Capture the cell that displays the provided text and extract its [X, Y] central coordinate. 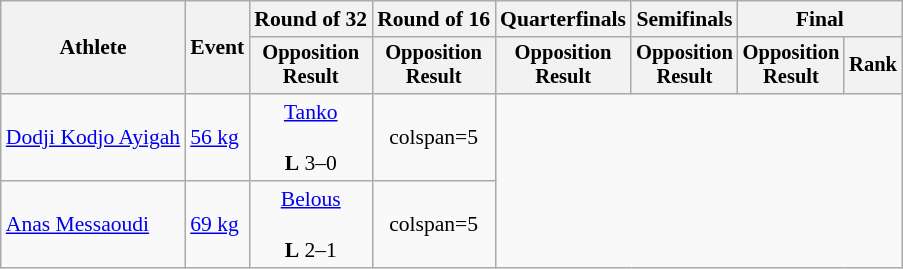
Anas Messaoudi [93, 224]
69 kg [217, 224]
BelousL 2–1 [310, 224]
Round of 32 [310, 19]
56 kg [217, 138]
TankoL 3–0 [310, 138]
Semifinals [684, 19]
Rank [873, 66]
Round of 16 [434, 19]
Athlete [93, 48]
Final [820, 19]
Event [217, 48]
Dodji Kodjo Ayigah [93, 138]
Quarterfinals [563, 19]
